Output the (X, Y) coordinate of the center of the cell containing the given text.  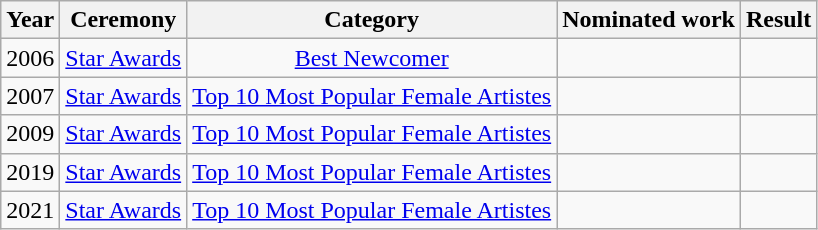
2021 (30, 210)
2006 (30, 58)
2019 (30, 172)
Nominated work (649, 20)
Best Newcomer (372, 58)
Result (778, 20)
Ceremony (124, 20)
Category (372, 20)
2007 (30, 96)
2009 (30, 134)
Year (30, 20)
